Return the [x, y] coordinate for the center point of the cell that contains the specified text.  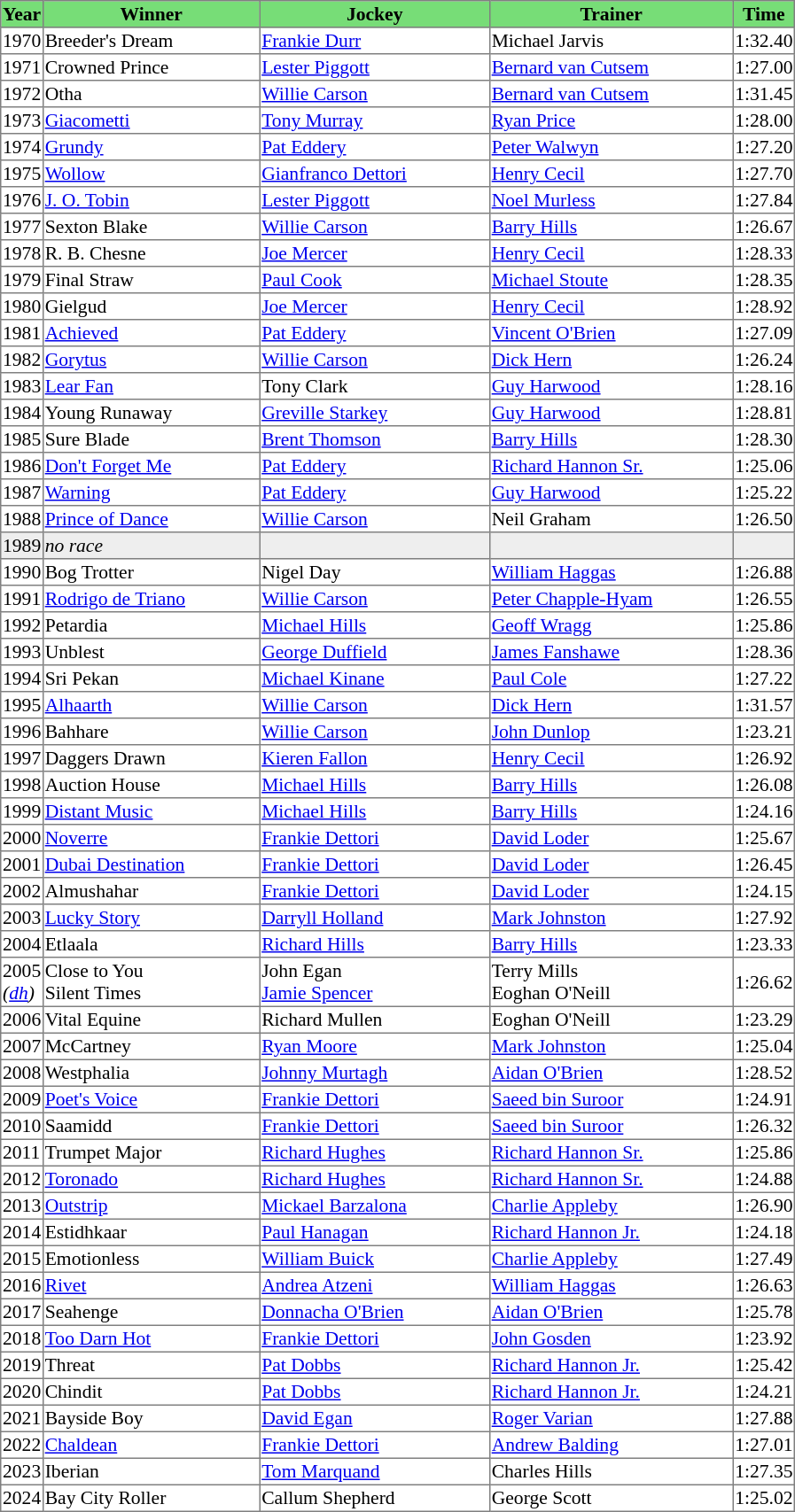
Sri Pekan [151, 678]
1998 [22, 785]
John Dunlop [611, 732]
1:25.22 [764, 492]
1:27.84 [764, 200]
Westphalia [151, 1073]
1989 [22, 546]
McCartney [151, 1046]
Andrew Balding [611, 1445]
1972 [22, 94]
1993 [22, 652]
1:24.91 [764, 1099]
Final Straw [151, 280]
Gorytus [151, 360]
2006 [22, 1020]
Poet's Voice [151, 1099]
1:28.16 [764, 386]
James Fanshawe [611, 652]
Petardia [151, 625]
Trumpet Major [151, 1152]
Rivet [151, 1285]
1987 [22, 492]
2012 [22, 1179]
1:28.36 [764, 652]
2024 [22, 1498]
2020 [22, 1392]
Paul Hanagan [375, 1232]
Sexton Blake [151, 227]
Michael Jarvis [611, 41]
1:25.67 [764, 838]
Warning [151, 492]
1:27.88 [764, 1418]
Auction House [151, 785]
1:28.33 [764, 253]
1999 [22, 811]
Ryan Moore [375, 1046]
1:28.00 [764, 120]
1:26.63 [764, 1285]
Chaldean [151, 1445]
Giacometti [151, 120]
1:27.20 [764, 147]
2010 [22, 1126]
1:27.49 [764, 1259]
Callum Shepherd [375, 1498]
Outstrip [151, 1206]
Bog Trotter [151, 572]
1991 [22, 599]
Chindit [151, 1392]
Paul Cook [375, 280]
Ryan Price [611, 120]
Tony Murray [375, 120]
1:24.15 [764, 891]
Unblest [151, 652]
1971 [22, 67]
Frankie Durr [375, 41]
1:26.50 [764, 519]
1:23.92 [764, 1338]
Bay City Roller [151, 1498]
2002 [22, 891]
1:27.00 [764, 67]
1994 [22, 678]
Close to YouSilent Times [151, 982]
Rodrigo de Triano [151, 599]
2011 [22, 1152]
1990 [22, 572]
1:27.92 [764, 918]
1:28.52 [764, 1073]
1:23.21 [764, 732]
Jockey [375, 14]
Kieren Fallon [375, 758]
Johnny Murtagh [375, 1073]
Roger Varian [611, 1418]
2001 [22, 865]
1976 [22, 200]
Prince of Dance [151, 519]
Trainer [611, 14]
1:26.24 [764, 360]
1:26.67 [764, 227]
Too Darn Hot [151, 1338]
Saamidd [151, 1126]
1:25.02 [764, 1498]
1978 [22, 253]
Alhaarth [151, 705]
1984 [22, 413]
2023 [22, 1471]
Iberian [151, 1471]
George Duffield [375, 652]
Richard Hills [375, 944]
1:27.01 [764, 1445]
Wollow [151, 174]
Michael Stoute [611, 280]
1975 [22, 174]
1:25.06 [764, 466]
John EganJamie Spencer [375, 982]
1:24.88 [764, 1179]
1988 [22, 519]
2005(dh) [22, 982]
1992 [22, 625]
1980 [22, 306]
John Gosden [611, 1338]
Emotionless [151, 1259]
1:31.57 [764, 705]
Estidhkaar [151, 1232]
R. B. Chesne [151, 253]
1:26.90 [764, 1206]
1:26.55 [764, 599]
2015 [22, 1259]
Noverre [151, 838]
2017 [22, 1312]
1:26.92 [764, 758]
1:23.29 [764, 1020]
1:27.09 [764, 333]
1:26.45 [764, 865]
Peter Chapple-Hyam [611, 599]
Distant Music [151, 811]
1997 [22, 758]
Lucky Story [151, 918]
1979 [22, 280]
2009 [22, 1099]
Sure Blade [151, 439]
1:28.30 [764, 439]
1974 [22, 147]
2003 [22, 918]
1:27.70 [764, 174]
Daggers Drawn [151, 758]
Vincent O'Brien [611, 333]
Terry MillsEoghan O'Neill [611, 982]
Tony Clark [375, 386]
William Buick [375, 1259]
Young Runaway [151, 413]
1:32.40 [764, 41]
1977 [22, 227]
Eoghan O'Neill [611, 1020]
Brent Thomson [375, 439]
1:28.81 [764, 413]
2019 [22, 1365]
1:25.42 [764, 1365]
Gianfranco Dettori [375, 174]
1996 [22, 732]
1982 [22, 360]
Greville Starkey [375, 413]
Tom Marquand [375, 1471]
Crowned Prince [151, 67]
1:31.45 [764, 94]
Andrea Atzeni [375, 1285]
2000 [22, 838]
Donnacha O'Brien [375, 1312]
Etlaala [151, 944]
Toronado [151, 1179]
Dubai Destination [151, 865]
1:24.18 [764, 1232]
Achieved [151, 333]
1:23.33 [764, 944]
Grundy [151, 147]
2008 [22, 1073]
Winner [151, 14]
1:25.78 [764, 1312]
1981 [22, 333]
no race [151, 546]
Seahenge [151, 1312]
1986 [22, 466]
Peter Walwyn [611, 147]
George Scott [611, 1498]
Noel Murless [611, 200]
Nigel Day [375, 572]
J. O. Tobin [151, 200]
1:26.32 [764, 1126]
2007 [22, 1046]
2013 [22, 1206]
Richard Mullen [375, 1020]
Otha [151, 94]
1995 [22, 705]
2014 [22, 1232]
1:28.35 [764, 280]
Neil Graham [611, 519]
1970 [22, 41]
1:26.62 [764, 982]
1:26.88 [764, 572]
Vital Equine [151, 1020]
1983 [22, 386]
1:28.92 [764, 306]
1:25.04 [764, 1046]
Michael Kinane [375, 678]
2018 [22, 1338]
2004 [22, 944]
Almushahar [151, 891]
Darryll Holland [375, 918]
Lear Fan [151, 386]
2021 [22, 1418]
1:24.16 [764, 811]
Bahhare [151, 732]
Breeder's Dream [151, 41]
David Egan [375, 1418]
1:26.08 [764, 785]
Paul Cole [611, 678]
2022 [22, 1445]
1:27.35 [764, 1471]
Charles Hills [611, 1471]
1:27.22 [764, 678]
1973 [22, 120]
Geoff Wragg [611, 625]
1:24.21 [764, 1392]
Don't Forget Me [151, 466]
Threat [151, 1365]
Gielgud [151, 306]
2016 [22, 1285]
1985 [22, 439]
Year [22, 14]
Mickael Barzalona [375, 1206]
Time [764, 14]
Bayside Boy [151, 1418]
